Detect which cell encompasses the target text, then output its (X, Y) center coordinate. 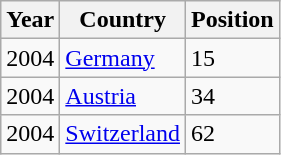
62 (233, 134)
15 (233, 58)
Germany (123, 58)
Country (123, 20)
Position (233, 20)
Switzerland (123, 134)
Austria (123, 96)
34 (233, 96)
Year (30, 20)
